Pinpoint the cell where the given text exists, returning its (X, Y) midpoint coordinate. 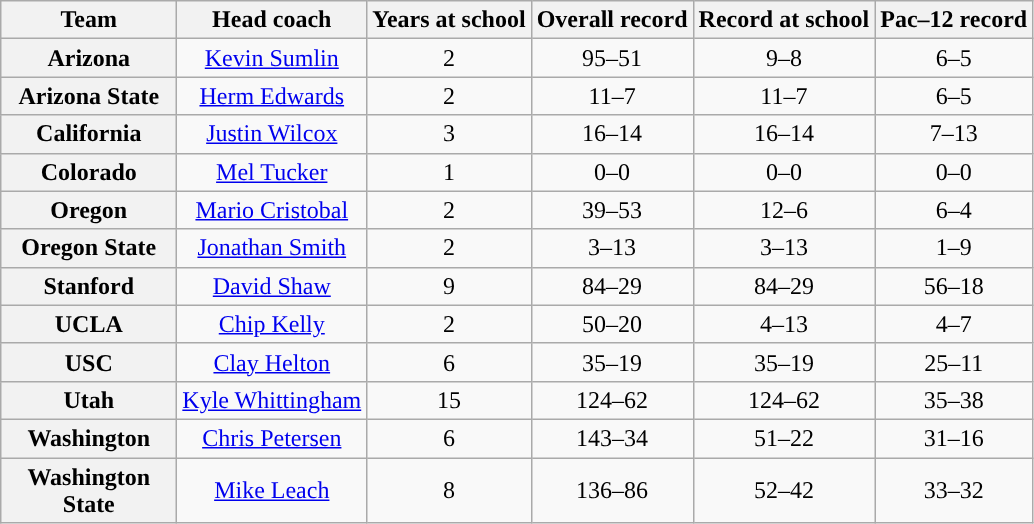
Mario Cristobal (272, 210)
Herm Edwards (272, 96)
4–7 (954, 324)
15 (449, 400)
39–53 (612, 210)
Arizona (89, 58)
Kevin Sumlin (272, 58)
Colorado (89, 172)
Head coach (272, 20)
Mike Leach (272, 490)
Pac–12 record (954, 20)
Stanford (89, 286)
Chris Petersen (272, 438)
Jonathan Smith (272, 248)
1 (449, 172)
UCLA (89, 324)
Justin Wilcox (272, 134)
6–4 (954, 210)
52–42 (784, 490)
8 (449, 490)
4–13 (784, 324)
USC (89, 362)
Washington State (89, 490)
95–51 (612, 58)
50–20 (612, 324)
Mel Tucker (272, 172)
51–22 (784, 438)
7–13 (954, 134)
143–34 (612, 438)
56–18 (954, 286)
Team (89, 20)
136–86 (612, 490)
3 (449, 134)
9 (449, 286)
12–6 (784, 210)
35–38 (954, 400)
25–11 (954, 362)
California (89, 134)
1–9 (954, 248)
9–8 (784, 58)
Clay Helton (272, 362)
Kyle Whittingham (272, 400)
Overall record (612, 20)
Arizona State (89, 96)
31–16 (954, 438)
Washington (89, 438)
Utah (89, 400)
33–32 (954, 490)
Chip Kelly (272, 324)
David Shaw (272, 286)
Oregon State (89, 248)
Record at school (784, 20)
Oregon (89, 210)
Years at school (449, 20)
